Locate the cell with the specified text and output its [x, y] center coordinate. 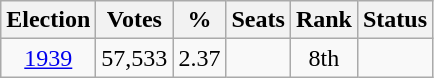
1939 [48, 58]
Seats [258, 20]
57,533 [134, 58]
Status [394, 20]
% [200, 20]
Votes [134, 20]
Rank [324, 20]
2.37 [200, 58]
8th [324, 58]
Election [48, 20]
